Scan for the cell matching the given text and deliver its [x, y] coordinate at center. 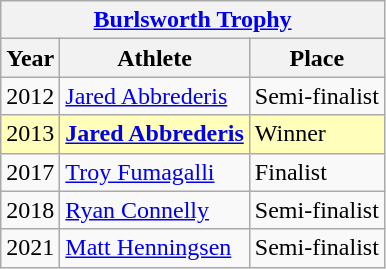
Athlete [155, 58]
Winner [316, 134]
2018 [30, 210]
Ryan Connelly [155, 210]
Place [316, 58]
2021 [30, 248]
Finalist [316, 172]
2013 [30, 134]
Year [30, 58]
Burlsworth Trophy [193, 20]
2017 [30, 172]
2012 [30, 96]
Troy Fumagalli [155, 172]
Matt Henningsen [155, 248]
